Pinpoint the cell where the given text exists, returning its [x, y] midpoint coordinate. 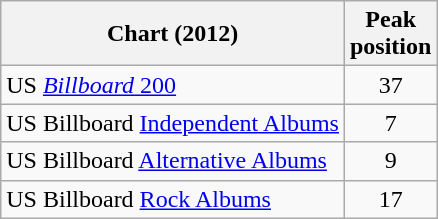
US Billboard 200 [173, 85]
Chart (2012) [173, 34]
US Billboard Rock Albums [173, 199]
37 [390, 85]
US Billboard Independent Albums [173, 123]
9 [390, 161]
US Billboard Alternative Albums [173, 161]
17 [390, 199]
7 [390, 123]
Peakposition [390, 34]
